Determine the (X, Y) coordinate at the center of the cell enclosing the given text.  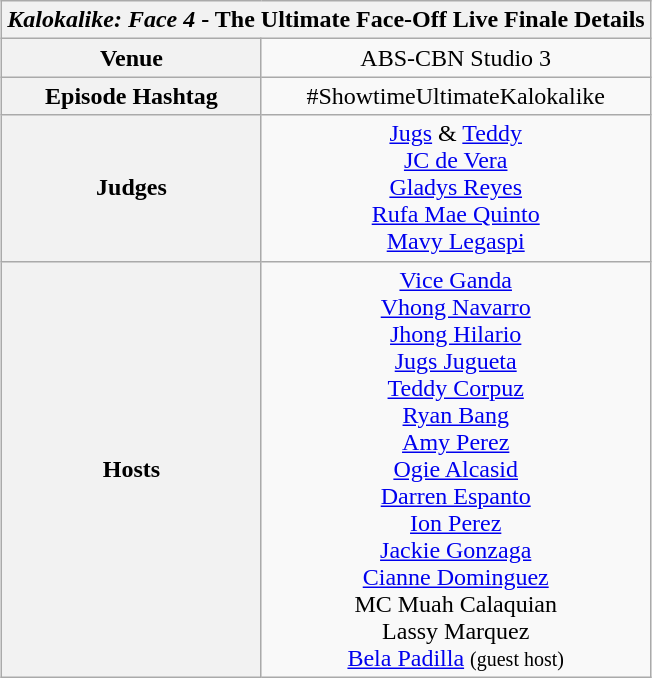
Jugs & TeddyJC de VeraGladys ReyesRufa Mae QuintoMavy Legaspi (456, 188)
#ShowtimeUltimateKalokalike (456, 96)
ABS-CBN Studio 3 (456, 58)
Kalokalike: Face 4 - The Ultimate Face-Off Live Finale Details (326, 20)
Judges (132, 188)
Hosts (132, 469)
Episode Hashtag (132, 96)
Venue (132, 58)
